Locate the cell with the specified text and output its (X, Y) center coordinate. 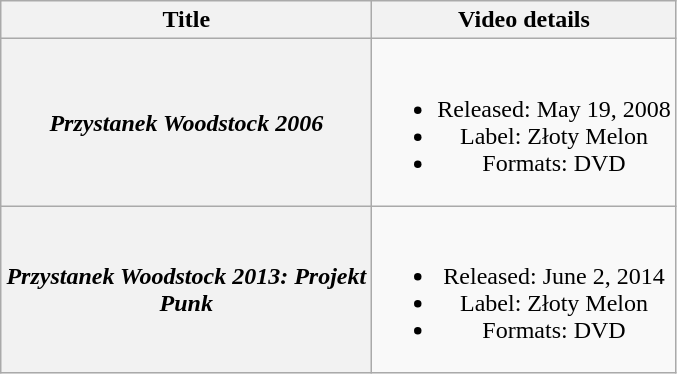
Title (186, 20)
Przystanek Woodstock 2006 (186, 122)
Released: June 2, 2014Label: Złoty MelonFormats: DVD (524, 290)
Released: May 19, 2008Label: Złoty MelonFormats: DVD (524, 122)
Video details (524, 20)
Przystanek Woodstock 2013: Projekt Punk (186, 290)
